Return [X, Y] of the center of cell containing provided text 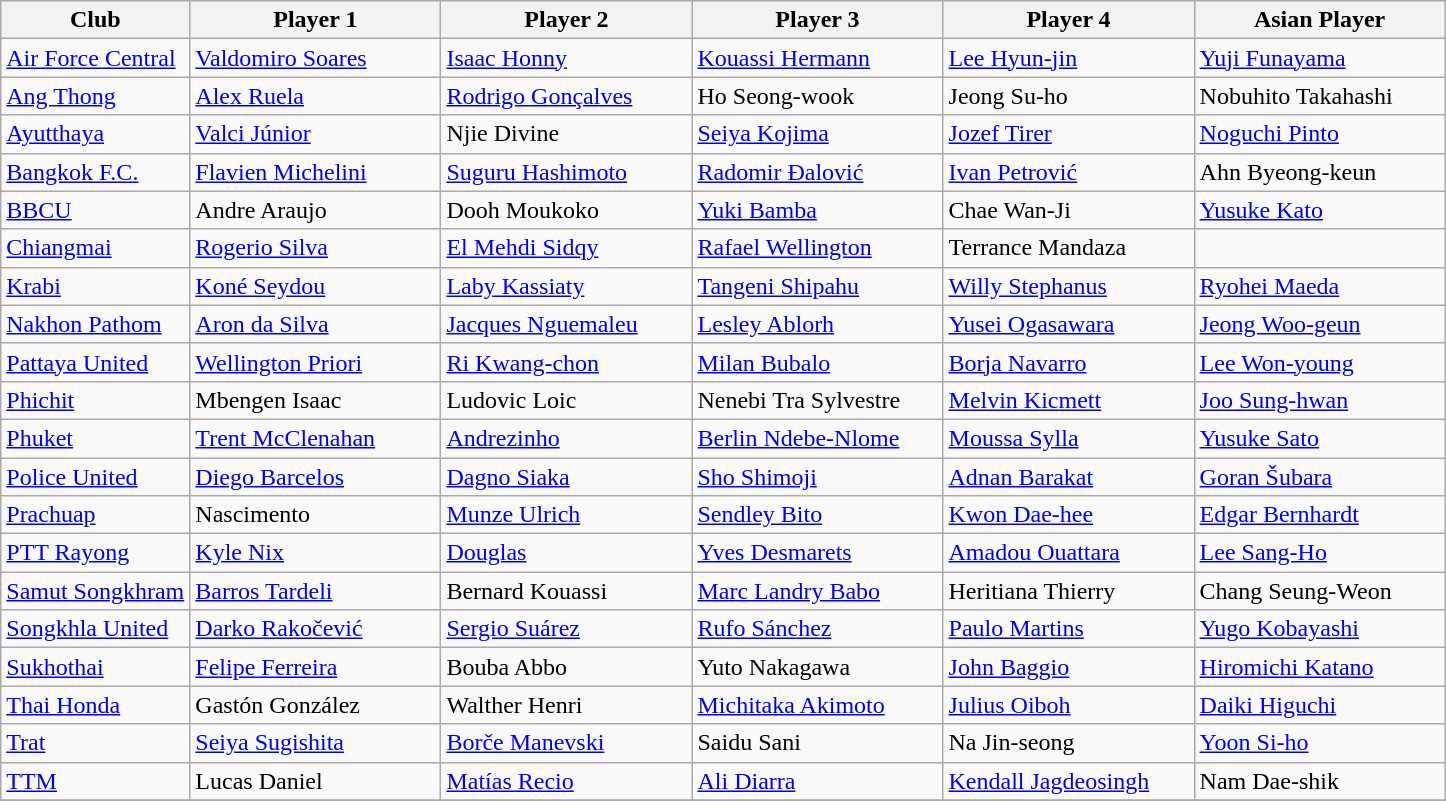
Ahn Byeong-keun [1320, 172]
Police United [96, 477]
Jeong Woo-geun [1320, 324]
Bouba Abbo [566, 667]
Radomir Đalović [818, 172]
Chae Wan-Ji [1068, 210]
Valdomiro Soares [316, 58]
Rafael Wellington [818, 248]
Sergio Suárez [566, 629]
Dagno Siaka [566, 477]
Edgar Bernhardt [1320, 515]
Aron da Silva [316, 324]
Njie Divine [566, 134]
John Baggio [1068, 667]
Thai Honda [96, 705]
Amadou Ouattara [1068, 553]
Seiya Sugishita [316, 743]
Saidu Sani [818, 743]
Songkhla United [96, 629]
Bangkok F.C. [96, 172]
Nascimento [316, 515]
Goran Šubara [1320, 477]
BBCU [96, 210]
Hiromichi Katano [1320, 667]
Dooh Moukoko [566, 210]
Ali Diarra [818, 781]
Ivan Petrović [1068, 172]
Borja Navarro [1068, 362]
Lucas Daniel [316, 781]
Wellington Priori [316, 362]
Kouassi Hermann [818, 58]
Chiangmai [96, 248]
Paulo Martins [1068, 629]
Rodrigo Gonçalves [566, 96]
Seiya Kojima [818, 134]
Ayutthaya [96, 134]
Isaac Honny [566, 58]
Kwon Dae-hee [1068, 515]
Andre Araujo [316, 210]
Daiki Higuchi [1320, 705]
Yusuke Sato [1320, 438]
Nam Dae-shik [1320, 781]
Yuji Funayama [1320, 58]
Kyle Nix [316, 553]
Jeong Su-ho [1068, 96]
Yuto Nakagawa [818, 667]
Ang Thong [96, 96]
Felipe Ferreira [316, 667]
Player 4 [1068, 20]
Michitaka Akimoto [818, 705]
Lee Sang-Ho [1320, 553]
Prachuap [96, 515]
Heritiana Thierry [1068, 591]
Borče Manevski [566, 743]
Nenebi Tra Sylvestre [818, 400]
Na Jin-seong [1068, 743]
Asian Player [1320, 20]
Sukhothai [96, 667]
Joo Sung-hwan [1320, 400]
Alex Ruela [316, 96]
El Mehdi Sidqy [566, 248]
Yoon Si-ho [1320, 743]
Valci Júnior [316, 134]
Mbengen Isaac [316, 400]
Player 2 [566, 20]
Lee Won-young [1320, 362]
Laby Kassiaty [566, 286]
Diego Barcelos [316, 477]
Player 3 [818, 20]
Ho Seong-wook [818, 96]
Sendley Bito [818, 515]
Flavien Michelini [316, 172]
Trent McClenahan [316, 438]
Melvin Kicmett [1068, 400]
Julius Oiboh [1068, 705]
Rufo Sánchez [818, 629]
Terrance Mandaza [1068, 248]
Phuket [96, 438]
Ryohei Maeda [1320, 286]
Jozef Tirer [1068, 134]
Trat [96, 743]
TTM [96, 781]
Samut Songkhram [96, 591]
Berlin Ndebe-Nlome [818, 438]
Bernard Kouassi [566, 591]
Yves Desmarets [818, 553]
Phichit [96, 400]
Gastón González [316, 705]
Adnan Barakat [1068, 477]
Darko Rakočević [316, 629]
Willy Stephanus [1068, 286]
Barros Tardeli [316, 591]
Koné Seydou [316, 286]
Lesley Ablorh [818, 324]
Marc Landry Babo [818, 591]
Yugo Kobayashi [1320, 629]
Suguru Hashimoto [566, 172]
Noguchi Pinto [1320, 134]
Nobuhito Takahashi [1320, 96]
Lee Hyun-jin [1068, 58]
Andrezinho [566, 438]
Moussa Sylla [1068, 438]
Kendall Jagdeosingh [1068, 781]
PTT Rayong [96, 553]
Air Force Central [96, 58]
Player 1 [316, 20]
Milan Bubalo [818, 362]
Yusuke Kato [1320, 210]
Pattaya United [96, 362]
Matías Recio [566, 781]
Douglas [566, 553]
Nakhon Pathom [96, 324]
Club [96, 20]
Jacques Nguemaleu [566, 324]
Ri Kwang-chon [566, 362]
Krabi [96, 286]
Rogerio Silva [316, 248]
Yusei Ogasawara [1068, 324]
Ludovic Loic [566, 400]
Tangeni Shipahu [818, 286]
Walther Henri [566, 705]
Sho Shimoji [818, 477]
Chang Seung-Weon [1320, 591]
Yuki Bamba [818, 210]
Munze Ulrich [566, 515]
